Search for the cell housing the specified text and yield its (x, y) center coordinate. 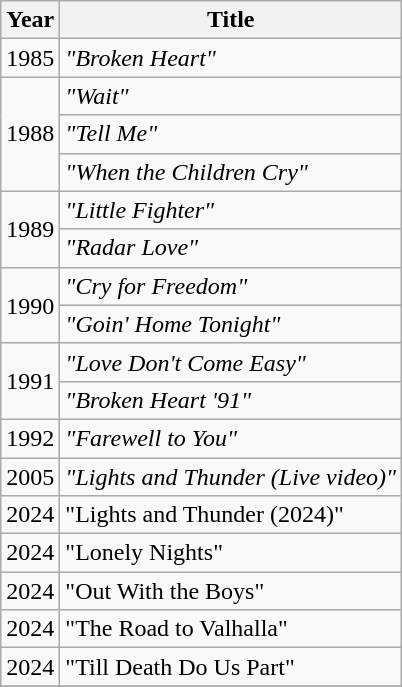
"Lights and Thunder (2024)" (231, 515)
"Broken Heart '91" (231, 400)
"Goin' Home Tonight" (231, 324)
"Till Death Do Us Part" (231, 667)
"Wait" (231, 96)
1990 (30, 305)
1991 (30, 381)
"The Road to Valhalla" (231, 629)
1988 (30, 134)
"Cry for Freedom" (231, 286)
1989 (30, 229)
"Out With the Boys" (231, 591)
Year (30, 20)
"Farewell to You" (231, 438)
"Broken Heart" (231, 58)
"When the Children Cry" (231, 172)
"Little Fighter" (231, 210)
"Lonely Nights" (231, 553)
1985 (30, 58)
"Love Don't Come Easy" (231, 362)
"Lights and Thunder (Live video)" (231, 477)
Title (231, 20)
"Tell Me" (231, 134)
1992 (30, 438)
"Radar Love" (231, 248)
2005 (30, 477)
